Provide the [x, y] coordinate of the cell's center where the given text is located.  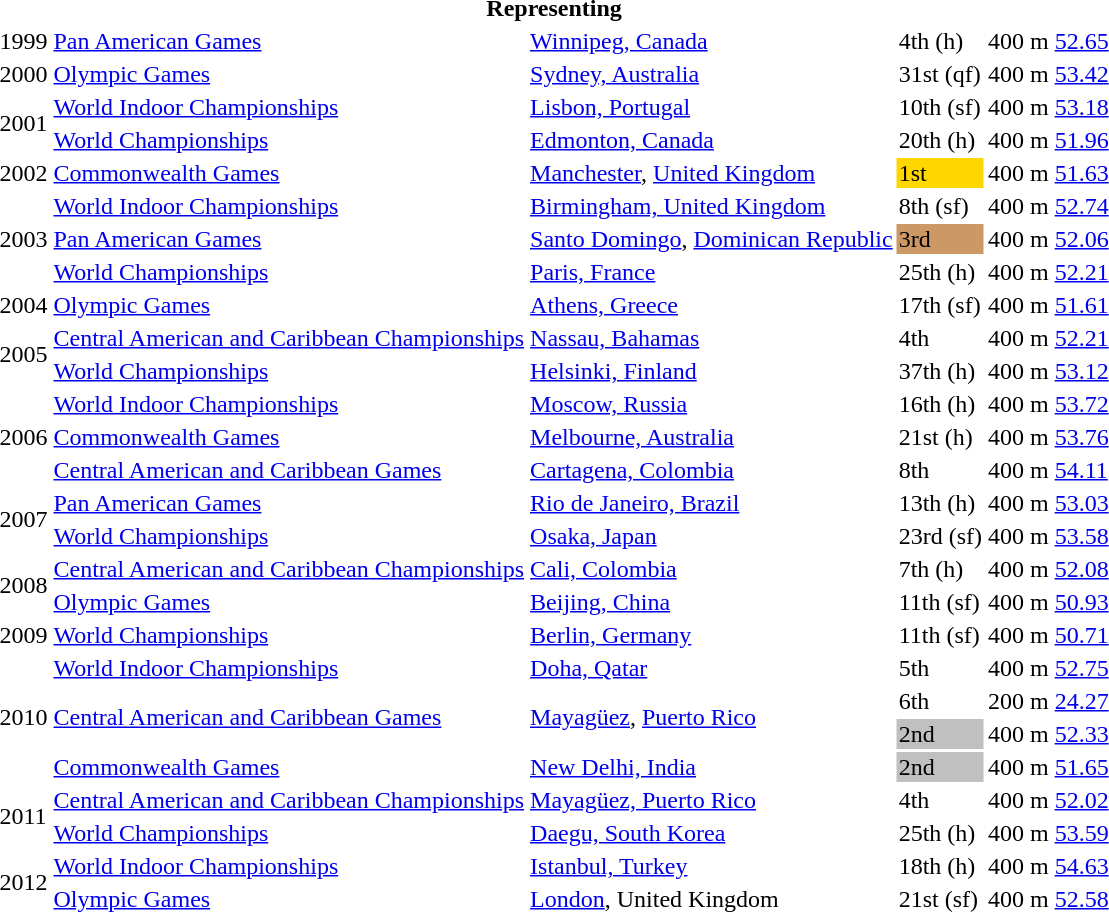
7th (h) [940, 569]
Cali, Colombia [712, 569]
16th (h) [940, 404]
31st (qf) [940, 74]
6th [940, 701]
Manchester, United Kingdom [712, 173]
Osaka, Japan [712, 536]
13th (h) [940, 503]
1st [940, 173]
Sydney, Australia [712, 74]
Santo Domingo, Dominican Republic [712, 239]
10th (sf) [940, 107]
Edmonton, Canada [712, 140]
Daegu, South Korea [712, 833]
8th (sf) [940, 206]
Nassau, Bahamas [712, 338]
Paris, France [712, 272]
Istanbul, Turkey [712, 866]
Helsinki, Finland [712, 371]
200 m [1018, 701]
Lisbon, Portugal [712, 107]
New Delhi, India [712, 767]
Athens, Greece [712, 305]
8th [940, 470]
17th (sf) [940, 305]
Moscow, Russia [712, 404]
Doha, Qatar [712, 668]
Winnipeg, Canada [712, 41]
Birmingham, United Kingdom [712, 206]
21st (h) [940, 437]
Beijing, China [712, 602]
23rd (sf) [940, 536]
4th (h) [940, 41]
Rio de Janeiro, Brazil [712, 503]
37th (h) [940, 371]
5th [940, 668]
Cartagena, Colombia [712, 470]
Melbourne, Australia [712, 437]
3rd [940, 239]
18th (h) [940, 866]
20th (h) [940, 140]
Berlin, Germany [712, 635]
